Return (x, y) of the center of cell containing provided text 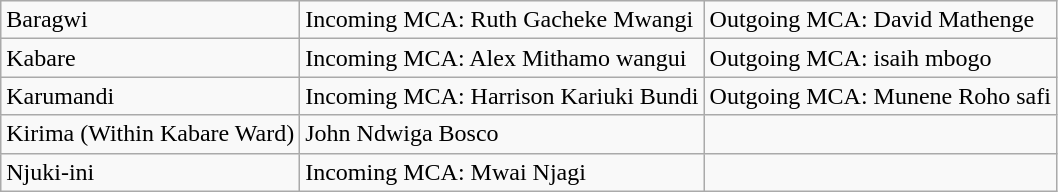
Outgoing MCA: David Mathenge (880, 20)
Incoming MCA: Mwai Njagi (502, 172)
Karumandi (150, 96)
Njuki-ini (150, 172)
Incoming MCA: Ruth Gacheke Mwangi (502, 20)
John Ndwiga Bosco (502, 134)
Incoming MCA: Alex Mithamo wangui (502, 58)
Kirima (Within Kabare Ward) (150, 134)
Baragwi (150, 20)
Incoming MCA: Harrison Kariuki Bundi (502, 96)
Kabare (150, 58)
Outgoing MCA: Munene Roho safi (880, 96)
Outgoing MCA: isaih mbogo (880, 58)
